Determine the (X, Y) coordinate at the center of the cell enclosing the given text.  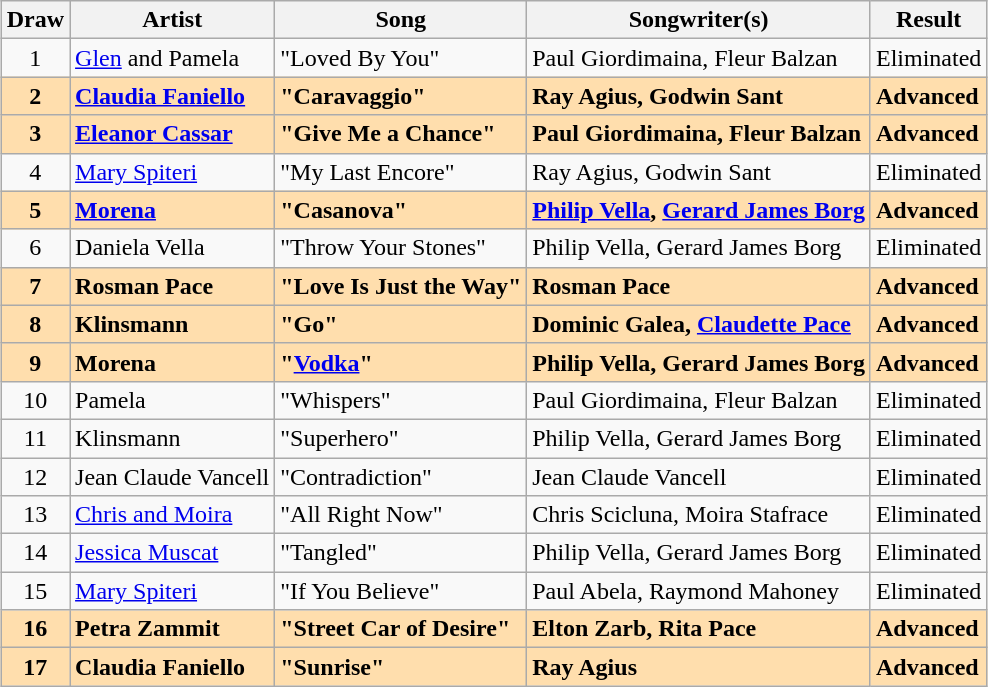
Chris Scicluna, Moira Stafrace (699, 515)
"Caravaggio" (401, 96)
"My Last Encore" (401, 172)
Chris and Moira (172, 515)
"Casanova" (401, 210)
Result (928, 20)
Ray Agius (699, 667)
"Vodka" (401, 362)
5 (35, 210)
15 (35, 591)
"Sunrise" (401, 667)
Petra Zammit (172, 629)
"If You Believe" (401, 591)
"Contradiction" (401, 477)
Daniela Vella (172, 248)
"Go" (401, 324)
"Street Car of Desire" (401, 629)
2 (35, 96)
Dominic Galea, Claudette Pace (699, 324)
Elton Zarb, Rita Pace (699, 629)
8 (35, 324)
Songwriter(s) (699, 20)
Draw (35, 20)
"Love Is Just the Way" (401, 286)
Jessica Muscat (172, 553)
1 (35, 58)
Pamela (172, 400)
Song (401, 20)
"Superhero" (401, 438)
12 (35, 477)
10 (35, 400)
"Loved By You" (401, 58)
14 (35, 553)
"Whispers" (401, 400)
9 (35, 362)
"Give Me a Chance" (401, 134)
6 (35, 248)
Paul Abela, Raymond Mahoney (699, 591)
11 (35, 438)
Glen and Pamela (172, 58)
Artist (172, 20)
16 (35, 629)
13 (35, 515)
"Throw Your Stones" (401, 248)
4 (35, 172)
3 (35, 134)
7 (35, 286)
Eleanor Cassar (172, 134)
"Tangled" (401, 553)
17 (35, 667)
"All Right Now" (401, 515)
